Output the [X, Y] coordinate of the center of the cell containing the given text.  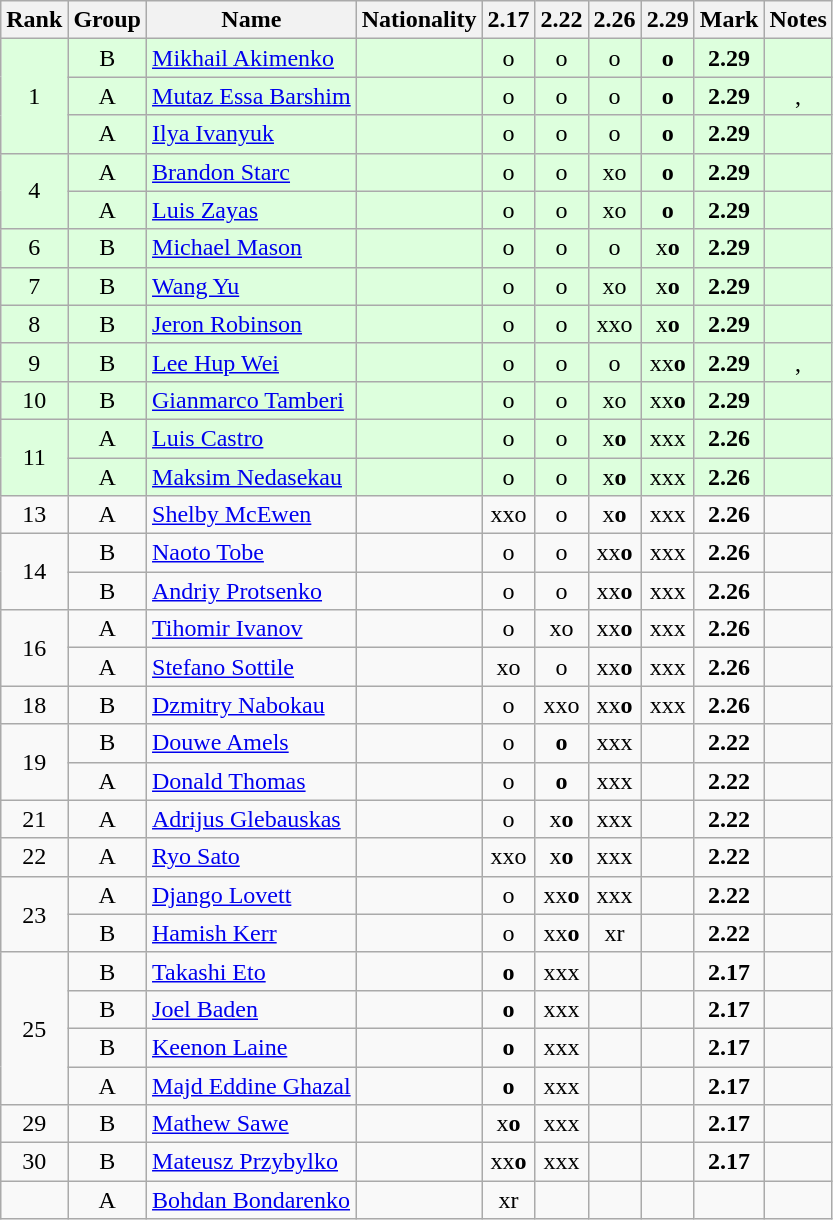
Tihomir Ivanov [252, 629]
Brandon Starc [252, 172]
Mathew Sawe [252, 1124]
Rank [34, 20]
9 [34, 362]
Mateusz Przybylko [252, 1162]
Shelby McEwen [252, 515]
Joel Baden [252, 1009]
Mutaz Essa Barshim [252, 96]
Luis Zayas [252, 210]
Ilya Ivanyuk [252, 134]
Lee Hup Wei [252, 362]
Group [108, 20]
Nationality [419, 20]
11 [34, 457]
8 [34, 324]
29 [34, 1124]
13 [34, 515]
Mikhail Akimenko [252, 58]
Takashi Eto [252, 971]
Majd Eddine Ghazal [252, 1085]
10 [34, 400]
Hamish Kerr [252, 933]
Luis Castro [252, 438]
Dzmitry Nabokau [252, 705]
30 [34, 1162]
Adrijus Glebauskas [252, 819]
Douwe Amels [252, 743]
Naoto Tobe [252, 553]
Ryo Sato [252, 857]
23 [34, 914]
Maksim Nedasekau [252, 477]
Bohdan Bondarenko [252, 1200]
Jeron Robinson [252, 324]
7 [34, 286]
19 [34, 762]
16 [34, 648]
18 [34, 705]
Wang Yu [252, 286]
21 [34, 819]
Django Lovett [252, 895]
1 [34, 96]
4 [34, 191]
Andriy Protsenko [252, 591]
25 [34, 1028]
Notes [798, 20]
Donald Thomas [252, 781]
6 [34, 248]
14 [34, 572]
Name [252, 20]
Stefano Sottile [252, 667]
Mark [729, 20]
Michael Mason [252, 248]
Gianmarco Tamberi [252, 400]
22 [34, 857]
Keenon Laine [252, 1047]
